Search for the cell housing the specified text and yield its [x, y] center coordinate. 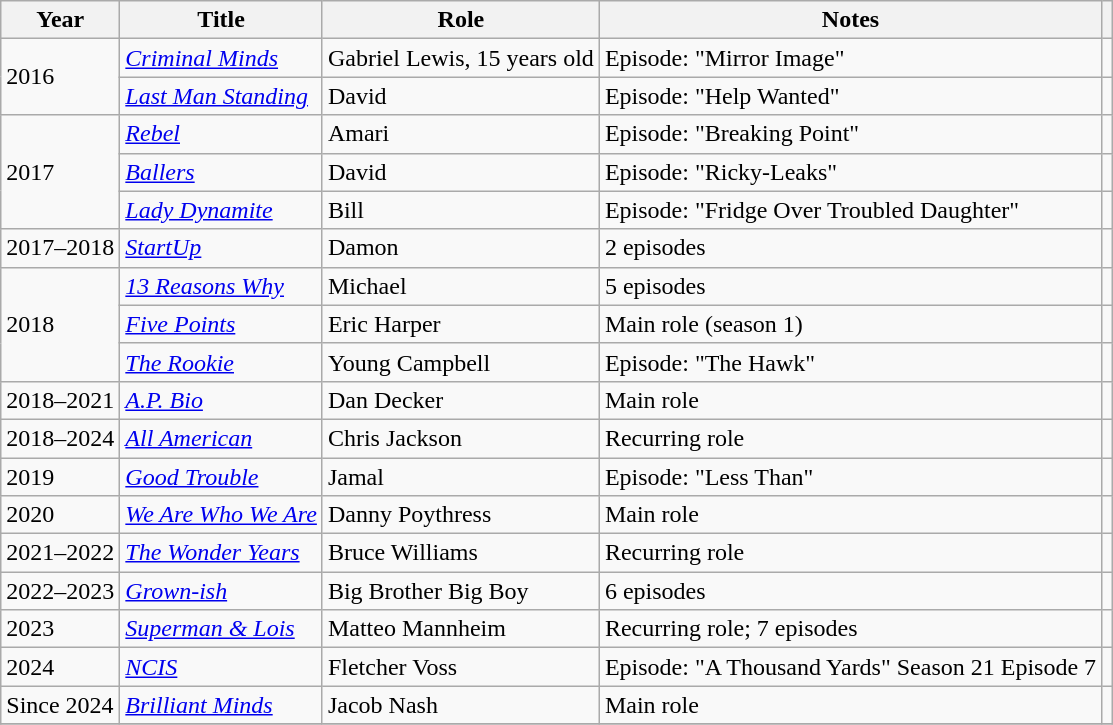
Since 2024 [60, 705]
Superman & Lois [222, 629]
Bruce Williams [460, 553]
Title [222, 20]
2018–2024 [60, 438]
2021–2022 [60, 553]
6 episodes [850, 591]
Chris Jackson [460, 438]
5 episodes [850, 286]
2024 [60, 667]
A.P. Bio [222, 400]
Bill [460, 210]
Episode: "Help Wanted" [850, 96]
Episode: "The Hawk" [850, 362]
Good Trouble [222, 477]
2019 [60, 477]
Matteo Mannheim [460, 629]
2 episodes [850, 248]
Last Man Standing [222, 96]
Episode: "Mirror Image" [850, 58]
All American [222, 438]
Episode: "Fridge Over Troubled Daughter" [850, 210]
Lady Dynamite [222, 210]
Brilliant Minds [222, 705]
Recurring role; 7 episodes [850, 629]
The Rookie [222, 362]
Jacob Nash [460, 705]
Michael [460, 286]
Episode: "Less Than" [850, 477]
Episode: "Breaking Point" [850, 134]
Young Campbell [460, 362]
Main role (season 1) [850, 324]
Dan Decker [460, 400]
Role [460, 20]
Amari [460, 134]
Grown-ish [222, 591]
2018 [60, 324]
Ballers [222, 172]
Criminal Minds [222, 58]
Damon [460, 248]
Fletcher Voss [460, 667]
Eric Harper [460, 324]
2017 [60, 172]
Episode: "A Thousand Yards" Season 21 Episode 7 [850, 667]
13 Reasons Why [222, 286]
NCIS [222, 667]
2023 [60, 629]
2018–2021 [60, 400]
Big Brother Big Boy [460, 591]
Year [60, 20]
Episode: "Ricky-Leaks" [850, 172]
2020 [60, 515]
Gabriel Lewis, 15 years old [460, 58]
The Wonder Years [222, 553]
2022–2023 [60, 591]
Jamal [460, 477]
Five Points [222, 324]
StartUp [222, 248]
2016 [60, 77]
Notes [850, 20]
We Are Who We Are [222, 515]
Danny Poythress [460, 515]
Rebel [222, 134]
2017–2018 [60, 248]
